Pinpoint the cell where the given text exists, returning its (X, Y) midpoint coordinate. 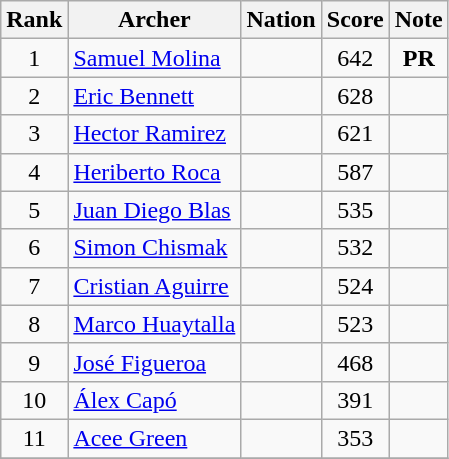
Score (355, 20)
9 (34, 362)
587 (355, 172)
621 (355, 134)
José Figueroa (154, 362)
Archer (154, 20)
5 (34, 210)
Cristian Aguirre (154, 286)
Eric Bennett (154, 96)
391 (355, 400)
353 (355, 438)
Juan Diego Blas (154, 210)
Nation (281, 20)
Simon Chismak (154, 248)
1 (34, 58)
Acee Green (154, 438)
468 (355, 362)
3 (34, 134)
7 (34, 286)
Álex Capó (154, 400)
6 (34, 248)
4 (34, 172)
8 (34, 324)
Samuel Molina (154, 58)
Note (418, 20)
Hector Ramirez (154, 134)
PR (418, 58)
Marco Huaytalla (154, 324)
524 (355, 286)
523 (355, 324)
535 (355, 210)
Heriberto Roca (154, 172)
11 (34, 438)
532 (355, 248)
10 (34, 400)
2 (34, 96)
628 (355, 96)
642 (355, 58)
Rank (34, 20)
